Output the (X, Y) coordinate of the center of the cell containing the given text.  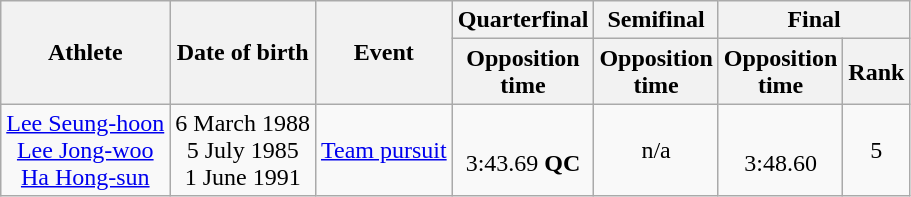
Lee Seung-hoonLee Jong-wooHa Hong-sun (86, 150)
Quarterfinal (523, 20)
6 March 19885 July 19851 June 1991 (243, 150)
3:43.69 QC (523, 150)
Rank (876, 72)
3:48.60 (780, 150)
Team pursuit (384, 150)
Date of birth (243, 52)
Semifinal (656, 20)
Athlete (86, 52)
n/a (656, 150)
5 (876, 150)
Final (814, 20)
Event (384, 52)
